Return the (x, y) coordinate for the center point of the cell that contains the specified text.  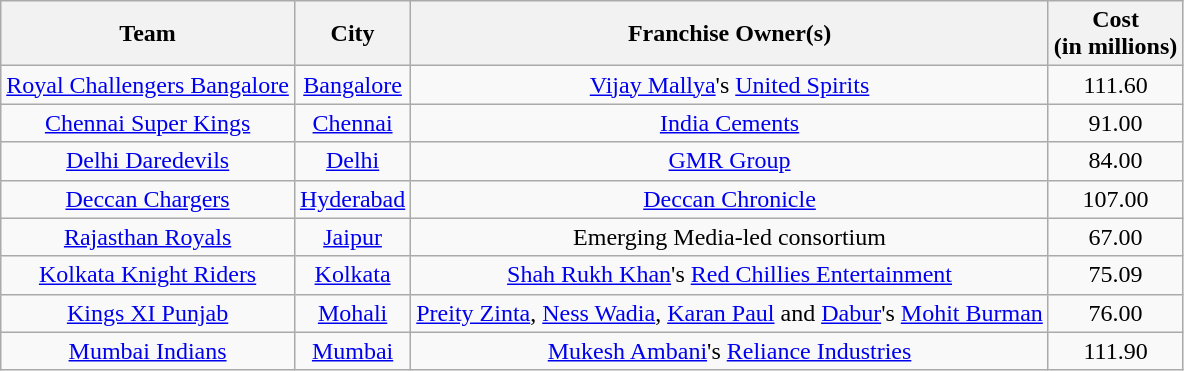
75.09 (1115, 275)
Jaipur (352, 237)
Preity Zinta, Ness Wadia, Karan Paul and Dabur's Mohit Burman (730, 313)
Kolkata (352, 275)
107.00 (1115, 199)
Team (148, 34)
Deccan Chronicle (730, 199)
84.00 (1115, 161)
India Cements (730, 123)
Kings XI Punjab (148, 313)
City (352, 34)
Bangalore (352, 85)
Delhi Daredevils (148, 161)
111.90 (1115, 351)
Deccan Chargers (148, 199)
Mohali (352, 313)
Chennai Super Kings (148, 123)
111.60 (1115, 85)
Royal Challengers Bangalore (148, 85)
Mukesh Ambani's Reliance Industries (730, 351)
Kolkata Knight Riders (148, 275)
Mumbai (352, 351)
Chennai (352, 123)
Franchise Owner(s) (730, 34)
Shah Rukh Khan's Red Chillies Entertainment (730, 275)
67.00 (1115, 237)
Cost(in millions) (1115, 34)
Emerging Media-led consortium (730, 237)
91.00 (1115, 123)
Mumbai Indians (148, 351)
76.00 (1115, 313)
GMR Group (730, 161)
Hyderabad (352, 199)
Vijay Mallya's United Spirits (730, 85)
Delhi (352, 161)
Rajasthan Royals (148, 237)
